Capture the cell that displays the provided text and extract its (x, y) central coordinate. 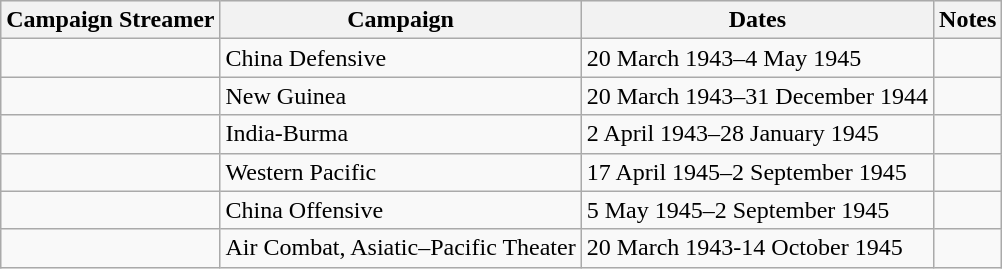
India-Burma (400, 134)
Notes (968, 20)
20 March 1943–4 May 1945 (757, 58)
Air Combat, Asiatic–Pacific Theater (400, 248)
20 March 1943–31 December 1944 (757, 96)
China Offensive (400, 210)
2 April 1943–28 January 1945 (757, 134)
17 April 1945–2 September 1945 (757, 172)
5 May 1945–2 September 1945 (757, 210)
Dates (757, 20)
Campaign (400, 20)
Western Pacific (400, 172)
20 March 1943-14 October 1945 (757, 248)
Campaign Streamer (110, 20)
New Guinea (400, 96)
China Defensive (400, 58)
